Provide the (x, y) coordinate of the cell's center where the given text is located.  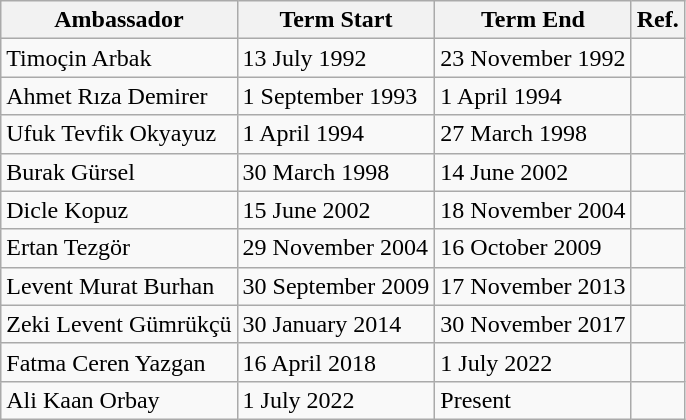
Term End (533, 20)
Ambassador (119, 20)
Zeki Levent Gümrükçü (119, 324)
13 July 1992 (336, 58)
30 January 2014 (336, 324)
Ali Kaan Orbay (119, 400)
14 June 2002 (533, 172)
Timoçin Arbak (119, 58)
16 October 2009 (533, 248)
Term Start (336, 20)
16 April 2018 (336, 362)
Burak Gürsel (119, 172)
Present (533, 400)
Ahmet Rıza Demirer (119, 96)
15 June 2002 (336, 210)
Dicle Kopuz (119, 210)
23 November 1992 (533, 58)
17 November 2013 (533, 286)
Ref. (658, 20)
30 March 1998 (336, 172)
30 September 2009 (336, 286)
30 November 2017 (533, 324)
Ufuk Tevfik Okyayuz (119, 134)
18 November 2004 (533, 210)
Levent Murat Burhan (119, 286)
29 November 2004 (336, 248)
1 September 1993 (336, 96)
Ertan Tezgör (119, 248)
Fatma Ceren Yazgan (119, 362)
27 March 1998 (533, 134)
